Output the [x, y] coordinate of the center of the cell containing the given text.  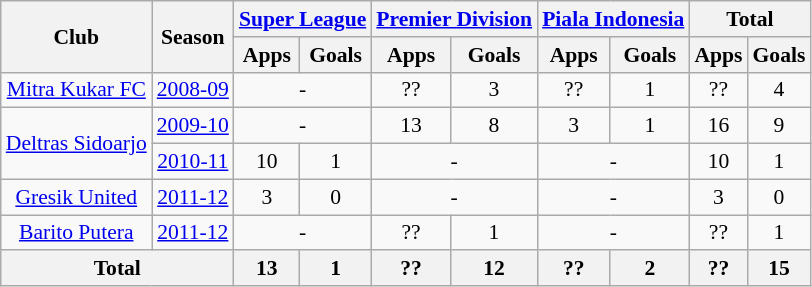
Mitra Kukar FC [76, 90]
Gresik United [76, 197]
2010-11 [193, 162]
16 [718, 126]
8 [494, 126]
Barito Putera [76, 233]
Premier Division [454, 19]
Club [76, 36]
Super League [302, 19]
4 [780, 90]
2009-10 [193, 126]
9 [780, 126]
15 [780, 269]
Piala Indonesia [613, 19]
2 [650, 269]
Deltras Sidoarjo [76, 144]
12 [494, 269]
Season [193, 36]
2008-09 [193, 90]
